Capture the cell that displays the provided text and extract its (X, Y) central coordinate. 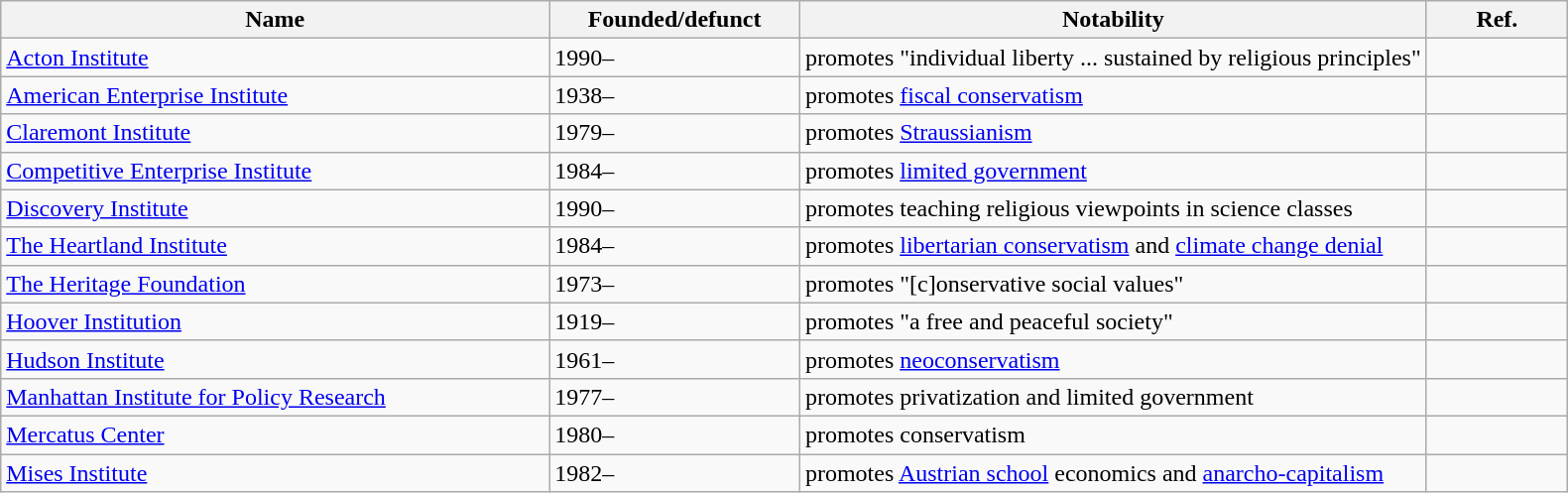
1961– (674, 359)
The Heartland Institute (276, 246)
Acton Institute (276, 58)
Competitive Enterprise Institute (276, 171)
promotes Austrian school economics and anarcho-capitalism (1113, 473)
1938– (674, 95)
promotes teaching religious viewpoints in science classes (1113, 208)
promotes "[c]onservative social values" (1113, 284)
1919– (674, 321)
1982– (674, 473)
1979– (674, 133)
Claremont Institute (276, 133)
promotes "individual liberty ... sustained by religious principles" (1113, 58)
Hoover Institution (276, 321)
promotes conservatism (1113, 434)
American Enterprise Institute (276, 95)
Mises Institute (276, 473)
1980– (674, 434)
The Heritage Foundation (276, 284)
promotes libertarian conservatism and climate change denial (1113, 246)
Name (276, 20)
1973– (674, 284)
promotes fiscal conservatism (1113, 95)
promotes Straussianism (1113, 133)
Discovery Institute (276, 208)
promotes neoconservatism (1113, 359)
promotes privatization and limited government (1113, 397)
Manhattan Institute for Policy Research (276, 397)
Mercatus Center (276, 434)
promotes limited government (1113, 171)
Notability (1113, 20)
Founded/defunct (674, 20)
promotes "a free and peaceful society" (1113, 321)
Ref. (1497, 20)
Hudson Institute (276, 359)
1977– (674, 397)
